Return the [x, y] coordinate for the center point of the cell that contains the specified text.  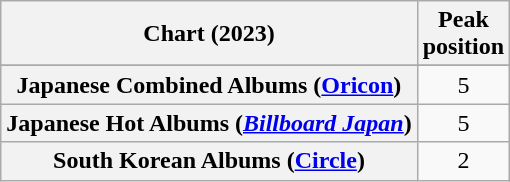
South Korean Albums (Circle) [209, 161]
Japanese Combined Albums (Oricon) [209, 85]
Chart (2023) [209, 34]
2 [463, 161]
Japanese Hot Albums (Billboard Japan) [209, 123]
Peakposition [463, 34]
